Output the (x, y) coordinate of the center of the cell containing the given text.  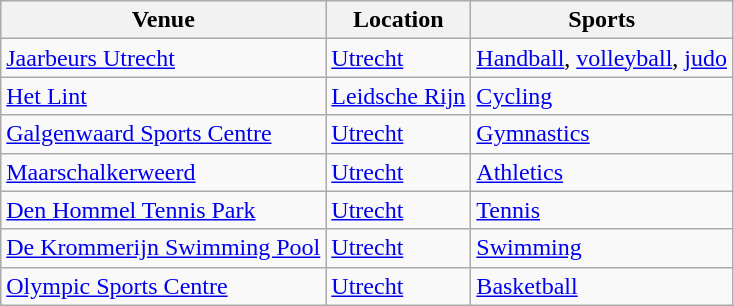
De Krommerijn Swimming Pool (164, 248)
Athletics (602, 172)
Galgenwaard Sports Centre (164, 134)
Olympic Sports Centre (164, 286)
Gymnastics (602, 134)
Basketball (602, 286)
Leidsche Rijn (398, 96)
Location (398, 20)
Maarschalkerweerd (164, 172)
Het Lint (164, 96)
Handball, volleyball, judo (602, 58)
Tennis (602, 210)
Jaarbeurs Utrecht (164, 58)
Sports (602, 20)
Swimming (602, 248)
Den Hommel Tennis Park (164, 210)
Cycling (602, 96)
Venue (164, 20)
